Detect which cell encompasses the target text, then output its (x, y) center coordinate. 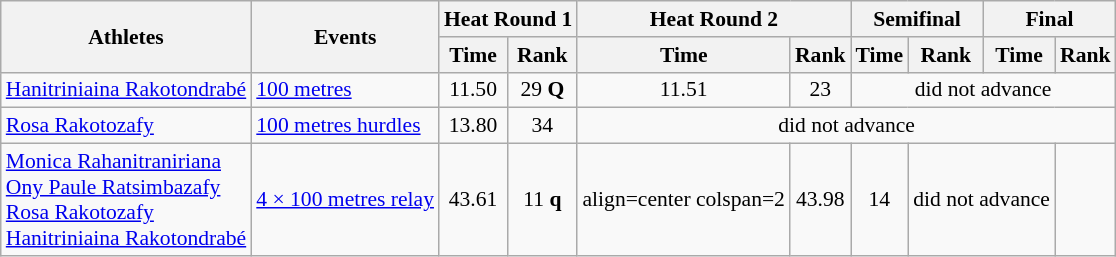
4 × 100 metres relay (345, 200)
100 metres hurdles (345, 126)
Athletes (126, 36)
100 metres (345, 90)
Monica RahanitranirianaOny Paule RatsimbazafyRosa RakotozafyHanitriniaina Rakotondrabé (126, 200)
23 (820, 90)
Hanitriniaina Rakotondrabé (126, 90)
Events (345, 36)
11 q (542, 200)
29 Q (542, 90)
14 (879, 200)
Final (1049, 19)
Heat Round 1 (508, 19)
11.50 (473, 90)
Rosa Rakotozafy (126, 126)
43.98 (820, 200)
43.61 (473, 200)
Heat Round 2 (714, 19)
align=center colspan=2 (683, 200)
13.80 (473, 126)
11.51 (683, 90)
34 (542, 126)
Semifinal (916, 19)
